Determine the [X, Y] coordinate at the center of the cell enclosing the given text.  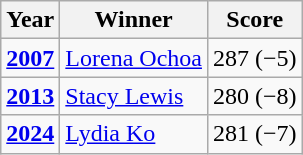
2013 [30, 96]
Lorena Ochoa [134, 58]
281 (−7) [254, 134]
2007 [30, 58]
Year [30, 20]
280 (−8) [254, 96]
2024 [30, 134]
Stacy Lewis [134, 96]
Lydia Ko [134, 134]
Score [254, 20]
287 (−5) [254, 58]
Winner [134, 20]
